Find where the given text appears and provide that cell's center as [X, Y] coordinate. 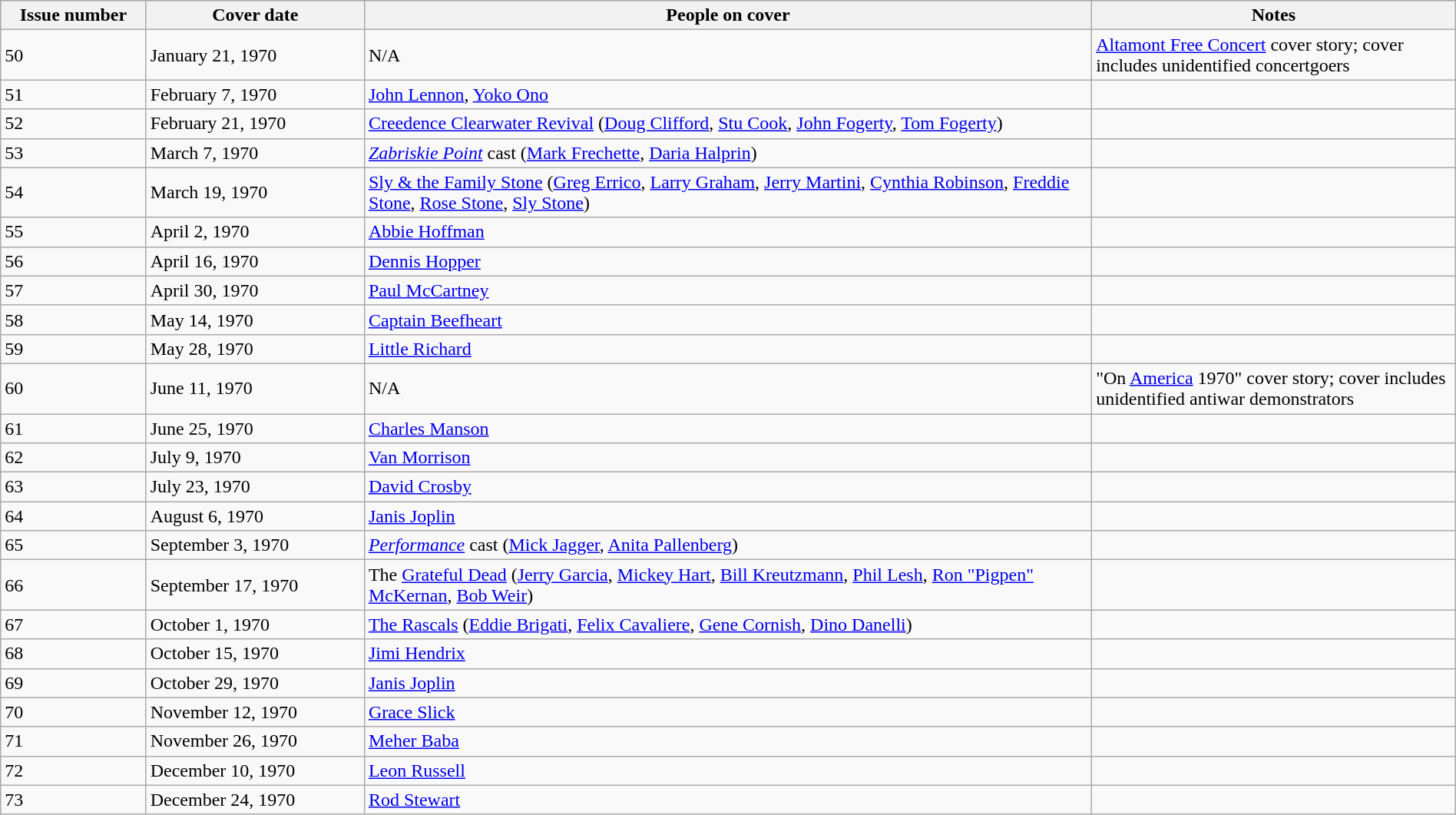
54 [74, 192]
70 [74, 712]
Jimi Hendrix [728, 654]
April 16, 1970 [255, 261]
Creedence Clearwater Revival (Doug Clifford, Stu Cook, John Fogerty, Tom Fogerty) [728, 124]
March 7, 1970 [255, 153]
71 [74, 741]
"On America 1970" cover story; cover includes unidentified antiwar demonstrators [1274, 389]
Dennis Hopper [728, 261]
50 [74, 55]
People on cover [728, 15]
March 19, 1970 [255, 192]
July 9, 1970 [255, 458]
Sly & the Family Stone (Greg Errico, Larry Graham, Jerry Martini, Cynthia Robinson, Freddie Stone, Rose Stone, Sly Stone) [728, 192]
November 26, 1970 [255, 741]
56 [74, 261]
67 [74, 625]
June 11, 1970 [255, 389]
The Rascals (Eddie Brigati, Felix Cavaliere, Gene Cornish, Dino Danelli) [728, 625]
May 28, 1970 [255, 349]
Notes [1274, 15]
66 [74, 585]
February 7, 1970 [255, 94]
52 [74, 124]
John Lennon, Yoko Ono [728, 94]
Leon Russell [728, 770]
64 [74, 516]
David Crosby [728, 487]
September 17, 1970 [255, 585]
December 10, 1970 [255, 770]
Charles Manson [728, 428]
July 23, 1970 [255, 487]
November 12, 1970 [255, 712]
Issue number [74, 15]
April 2, 1970 [255, 232]
59 [74, 349]
Rod Stewart [728, 800]
55 [74, 232]
51 [74, 94]
October 15, 1970 [255, 654]
October 1, 1970 [255, 625]
65 [74, 545]
April 30, 1970 [255, 290]
63 [74, 487]
Van Morrison [728, 458]
73 [74, 800]
Grace Slick [728, 712]
May 14, 1970 [255, 320]
72 [74, 770]
57 [74, 290]
The Grateful Dead (Jerry Garcia, Mickey Hart, Bill Kreutzmann, Phil Lesh, Ron "Pigpen" McKernan, Bob Weir) [728, 585]
69 [74, 683]
January 21, 1970 [255, 55]
Captain Beefheart [728, 320]
September 3, 1970 [255, 545]
Meher Baba [728, 741]
Abbie Hoffman [728, 232]
Little Richard [728, 349]
58 [74, 320]
62 [74, 458]
Performance cast (Mick Jagger, Anita Pallenberg) [728, 545]
Altamont Free Concert cover story; cover includes unidentified concertgoers [1274, 55]
August 6, 1970 [255, 516]
Zabriskie Point cast (Mark Frechette, Daria Halprin) [728, 153]
June 25, 1970 [255, 428]
February 21, 1970 [255, 124]
December 24, 1970 [255, 800]
68 [74, 654]
61 [74, 428]
October 29, 1970 [255, 683]
60 [74, 389]
53 [74, 153]
Cover date [255, 15]
Paul McCartney [728, 290]
